Find where the given text appears and provide that cell's center as (X, Y) coordinate. 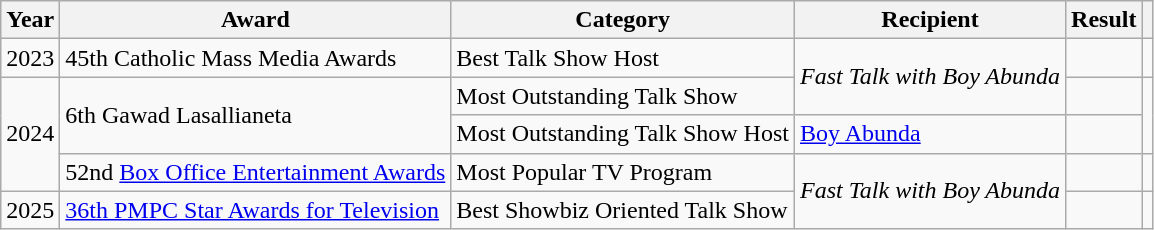
Best Showbiz Oriented Talk Show (623, 210)
2023 (30, 58)
6th Gawad Lasallianeta (256, 115)
Recipient (930, 20)
Most Outstanding Talk Show (623, 96)
Best Talk Show Host (623, 58)
52nd Box Office Entertainment Awards (256, 172)
Year (30, 20)
2025 (30, 210)
Boy Abunda (930, 134)
45th Catholic Mass Media Awards (256, 58)
Category (623, 20)
Most Outstanding Talk Show Host (623, 134)
Most Popular TV Program (623, 172)
2024 (30, 134)
Award (256, 20)
Result (1104, 20)
36th PMPC Star Awards for Television (256, 210)
